Pinpoint the cell where the given text exists, returning its [X, Y] midpoint coordinate. 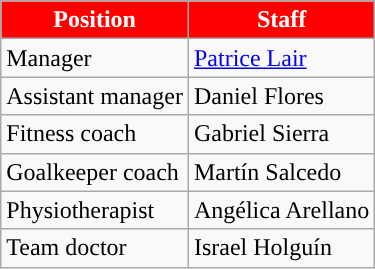
Patrice Lair [281, 58]
Assistant manager [95, 96]
Position [95, 20]
Physiotherapist [95, 210]
Manager [95, 58]
Martín Salcedo [281, 172]
Staff [281, 20]
Angélica Arellano [281, 210]
Israel Holguín [281, 248]
Team doctor [95, 248]
Gabriel Sierra [281, 134]
Daniel Flores [281, 96]
Fitness coach [95, 134]
Goalkeeper coach [95, 172]
